Determine the (X, Y) coordinate at the center of the cell enclosing the given text.  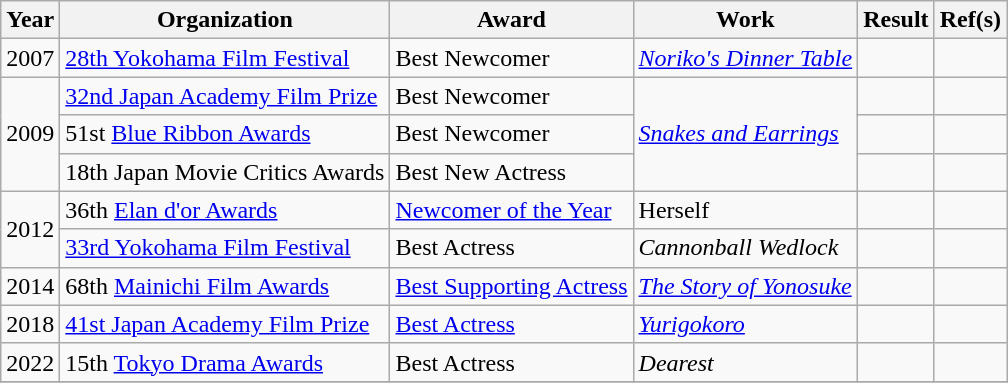
Work (746, 20)
Award (512, 20)
2012 (30, 229)
Noriko's Dinner Table (746, 58)
28th Yokohama Film Festival (225, 58)
Best New Actress (512, 172)
2018 (30, 324)
15th Tokyo Drama Awards (225, 362)
Newcomer of the Year (512, 210)
2022 (30, 362)
Organization (225, 20)
Cannonball Wedlock (746, 248)
Ref(s) (970, 20)
41st Japan Academy Film Prize (225, 324)
36th Elan d'or Awards (225, 210)
Dearest (746, 362)
32nd Japan Academy Film Prize (225, 96)
51st Blue Ribbon Awards (225, 134)
18th Japan Movie Critics Awards (225, 172)
Best Supporting Actress (512, 286)
33rd Yokohama Film Festival (225, 248)
2007 (30, 58)
2009 (30, 134)
Yurigokoro (746, 324)
Year (30, 20)
The Story of Yonosuke (746, 286)
68th Mainichi Film Awards (225, 286)
Snakes and Earrings (746, 134)
2014 (30, 286)
Result (896, 20)
Herself (746, 210)
